Search for the cell housing the specified text and yield its (X, Y) center coordinate. 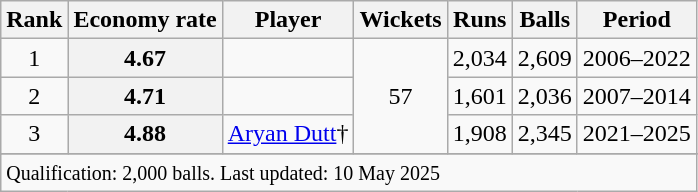
2,345 (544, 134)
Qualification: 2,000 balls. Last updated: 10 May 2025 (349, 172)
3 (34, 134)
2,609 (544, 58)
Balls (544, 20)
Period (636, 20)
2 (34, 96)
2007–2014 (636, 96)
1,908 (480, 134)
Rank (34, 20)
Player (288, 20)
Economy rate (145, 20)
2,036 (544, 96)
Runs (480, 20)
4.67 (145, 58)
Aryan Dutt† (288, 134)
1 (34, 58)
4.88 (145, 134)
1,601 (480, 96)
2,034 (480, 58)
4.71 (145, 96)
2021–2025 (636, 134)
2006–2022 (636, 58)
Wickets (400, 20)
57 (400, 96)
